Locate the cell with the specified text and output its [X, Y] center coordinate. 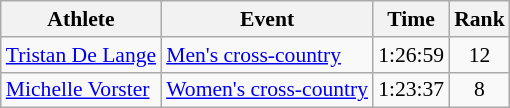
8 [480, 90]
1:26:59 [411, 55]
Michelle Vorster [81, 90]
Time [411, 19]
Event [267, 19]
Tristan De Lange [81, 55]
12 [480, 55]
Women's cross-country [267, 90]
Rank [480, 19]
Athlete [81, 19]
Men's cross-country [267, 55]
1:23:37 [411, 90]
